Search for the cell housing the specified text and yield its (X, Y) center coordinate. 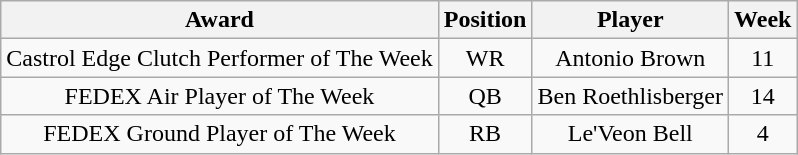
QB (485, 96)
WR (485, 58)
Castrol Edge Clutch Performer of The Week (220, 58)
RB (485, 134)
Antonio Brown (630, 58)
FEDEX Air Player of The Week (220, 96)
Week (763, 20)
Award (220, 20)
Position (485, 20)
14 (763, 96)
11 (763, 58)
FEDEX Ground Player of The Week (220, 134)
Ben Roethlisberger (630, 96)
Le'Veon Bell (630, 134)
Player (630, 20)
4 (763, 134)
